Provide the [X, Y] coordinate of the cell's center where the given text is located.  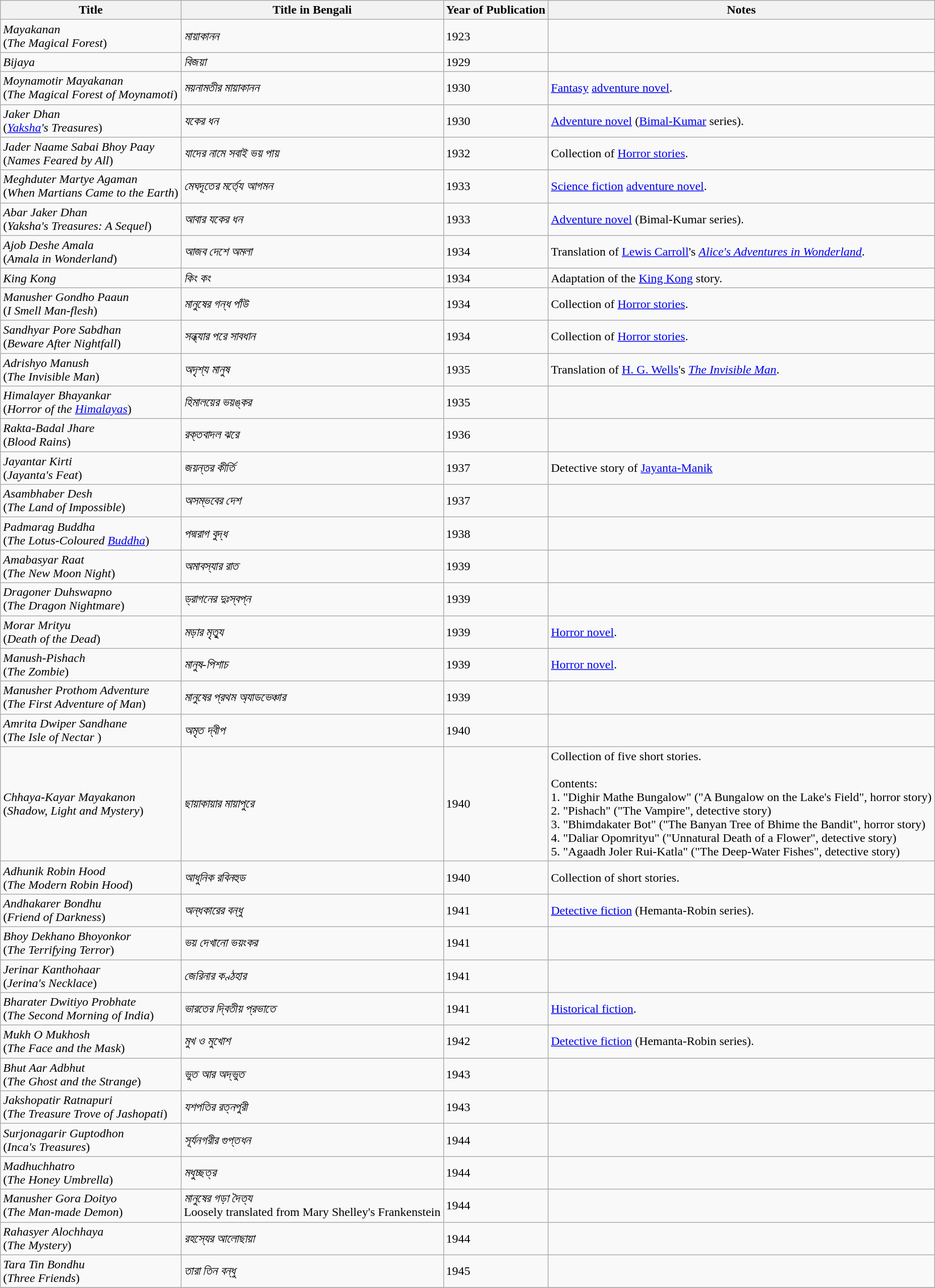
মায়াকানন [312, 36]
ভুত আর অদ্ভুত [312, 1075]
Adaptation of the King Kong story. [741, 278]
অদৃশ্য মানুষ [312, 369]
ভয় দেখানো ভয়ংকর [312, 943]
আধুনিক রবিনহুড [312, 877]
Jerinar Kanthohaar(Jerina's Necklace) [91, 976]
অমাবস্যার রাত [312, 567]
Mukh O Mukhosh(The Face and the Mask) [91, 1041]
Bhut Aar Adbhut(The Ghost and the Strange) [91, 1075]
Bijaya [91, 62]
ময়নামতীর মায়াকানন [312, 88]
Tara Tin Bondhu(Three Friends) [91, 1271]
কিং কং [312, 278]
মুখ ও মুখোশ [312, 1041]
Notes [741, 10]
তারা তিন বন্ধু [312, 1271]
Abar Jaker Dhan(Yaksha's Treasures: A Sequel) [91, 219]
পদ্মরাগ বুদ্ধ [312, 533]
Jader Naame Sabai Bhoy Paay(Names Feared by All) [91, 153]
Title in Bengali [312, 10]
Adhunik Robin Hood(The Modern Robin Hood) [91, 877]
মধুচ্ছত্র [312, 1173]
Rahasyer Alochhaya(The Mystery) [91, 1238]
1945 [496, 1271]
Surjonagarir Guptodhon(Inca's Treasures) [91, 1140]
মড়ার মৃত্যু [312, 632]
মানুষ-পিশাচ [312, 664]
Jakshopatir Ratnapuri(The Treasure Trove of Jashopati) [91, 1107]
Himalayer Bhayankar(Horror of the Himalayas) [91, 402]
Jaker Dhan(Yaksha's Treasures) [91, 121]
জেরিনার কণ্ঠহার [312, 976]
মানুষের প্রথম অ্যাডভেঞ্চার [312, 698]
Rakta-Badal Jhare(Blood Rains) [91, 436]
আজব দেশে অমলা [312, 252]
Madhuchhatro(The Honey Umbrella) [91, 1173]
যাদের নামে সবাই ভয় পায় [312, 153]
Manusher Gora Doityo(The Man-made Demon) [91, 1206]
ড্রাগনের দুঃস্বপ্ন [312, 599]
Title [91, 10]
Chhaya-Kayar Mayakanon(Shadow, Light and Mystery) [91, 804]
অসম্ভবের দেশ [312, 501]
অমৃত দ্বীপ [312, 730]
Science fiction adventure novel. [741, 187]
Ajob Deshe Amala(Amala in Wonderland) [91, 252]
Bharater Dwitiyo Probhate(The Second Morning of India) [91, 1009]
জয়ন্তর কীর্তি [312, 468]
ভারতের দ্বিতীয় প্রভাতে [312, 1009]
অন্ধকারের বন্ধু [312, 910]
মেঘদূতের মর্ত্যে আগমন [312, 187]
হিমালয়ের ভয়ঙ্কর [312, 402]
বিজয়া [312, 62]
যকের ধন [312, 121]
Morar Mrityu(Death of the Dead) [91, 632]
আবার যকের ধন [312, 219]
Padmarag Buddha(The Lotus-Coloured Buddha) [91, 533]
1932 [496, 153]
ছায়াকায়ার মায়াপুরে [312, 804]
1936 [496, 436]
1942 [496, 1041]
Detective story of Jayanta-Manik [741, 468]
সূর্যনগরীর গুপ্তধন [312, 1140]
Mayakanan(The Magical Forest) [91, 36]
Manusher Gondho Paaun(I Smell Man-flesh) [91, 303]
সন্ধ্যার পরে সাবধান [312, 337]
Meghduter Martye Agaman(When Martians Came to the Earth) [91, 187]
Manusher Prothom Adventure(The First Adventure of Man) [91, 698]
Dragoner Duhswapno(The Dragon Nightmare) [91, 599]
1929 [496, 62]
মানুষের গড়া দৈত্যLoosely translated from Mary Shelley's Frankenstein [312, 1206]
যশপতির রত্নপুরী [312, 1107]
Translation of Lewis Carroll's Alice's Adventures in Wonderland. [741, 252]
Andhakarer Bondhu(Friend of Darkness) [91, 910]
Manush-Pishach(The Zombie) [91, 664]
Year of Publication [496, 10]
Amabasyar Raat(The New Moon Night) [91, 567]
Translation of H. G. Wells's The Invisible Man. [741, 369]
Sandhyar Pore Sabdhan(Beware After Nightfall) [91, 337]
King Kong [91, 278]
Fantasy adventure novel. [741, 88]
Moynamotir Mayakanan(The Magical Forest of Moynamoti) [91, 88]
Amrita Dwiper Sandhane(The Isle of Nectar ) [91, 730]
Bhoy Dekhano Bhoyonkor(The Terrifying Terror) [91, 943]
রক্তবাদল ঝরে [312, 436]
Collection of short stories. [741, 877]
Jayantar Kirti(Jayanta's Feat) [91, 468]
রহস্যের আলোছায়া [312, 1238]
Asambhaber Desh(The Land of Impossible) [91, 501]
Adrishyo Manush(The Invisible Man) [91, 369]
মানুষের গন্ধ পাঁউ [312, 303]
1923 [496, 36]
Historical fiction. [741, 1009]
1938 [496, 533]
